Output the (X, Y) coordinate of the center of the cell containing the given text.  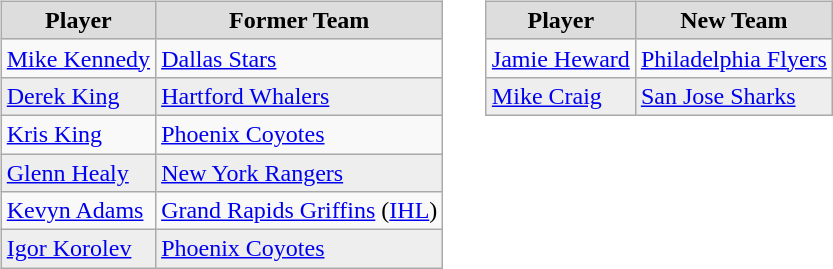
Jamie Heward (560, 58)
Mike Kennedy (78, 58)
Glenn Healy (78, 173)
Igor Korolev (78, 249)
Former Team (300, 20)
Derek King (78, 96)
Kevyn Adams (78, 211)
New Team (734, 20)
Dallas Stars (300, 58)
Grand Rapids Griffins (IHL) (300, 211)
Hartford Whalers (300, 96)
Kris King (78, 134)
New York Rangers (300, 173)
Mike Craig (560, 96)
Philadelphia Flyers (734, 58)
San Jose Sharks (734, 96)
